Return [x, y] of the center of cell containing provided text 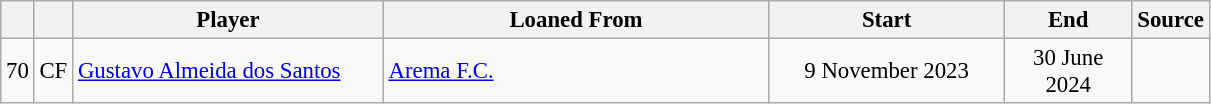
Loaned From [576, 20]
70 [18, 72]
Start [887, 20]
Player [228, 20]
CF [53, 72]
Source [1170, 20]
Gustavo Almeida dos Santos [228, 72]
End [1068, 20]
Arema F.C. [576, 72]
30 June 2024 [1068, 72]
9 November 2023 [887, 72]
